Search for the cell housing the specified text and yield its (X, Y) center coordinate. 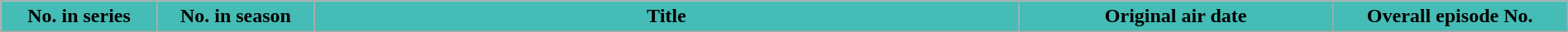
No. in season (235, 16)
Title (667, 16)
No. in series (79, 16)
Overall episode No. (1450, 16)
Original air date (1176, 16)
